Pinpoint the cell where the given text exists, returning its (x, y) midpoint coordinate. 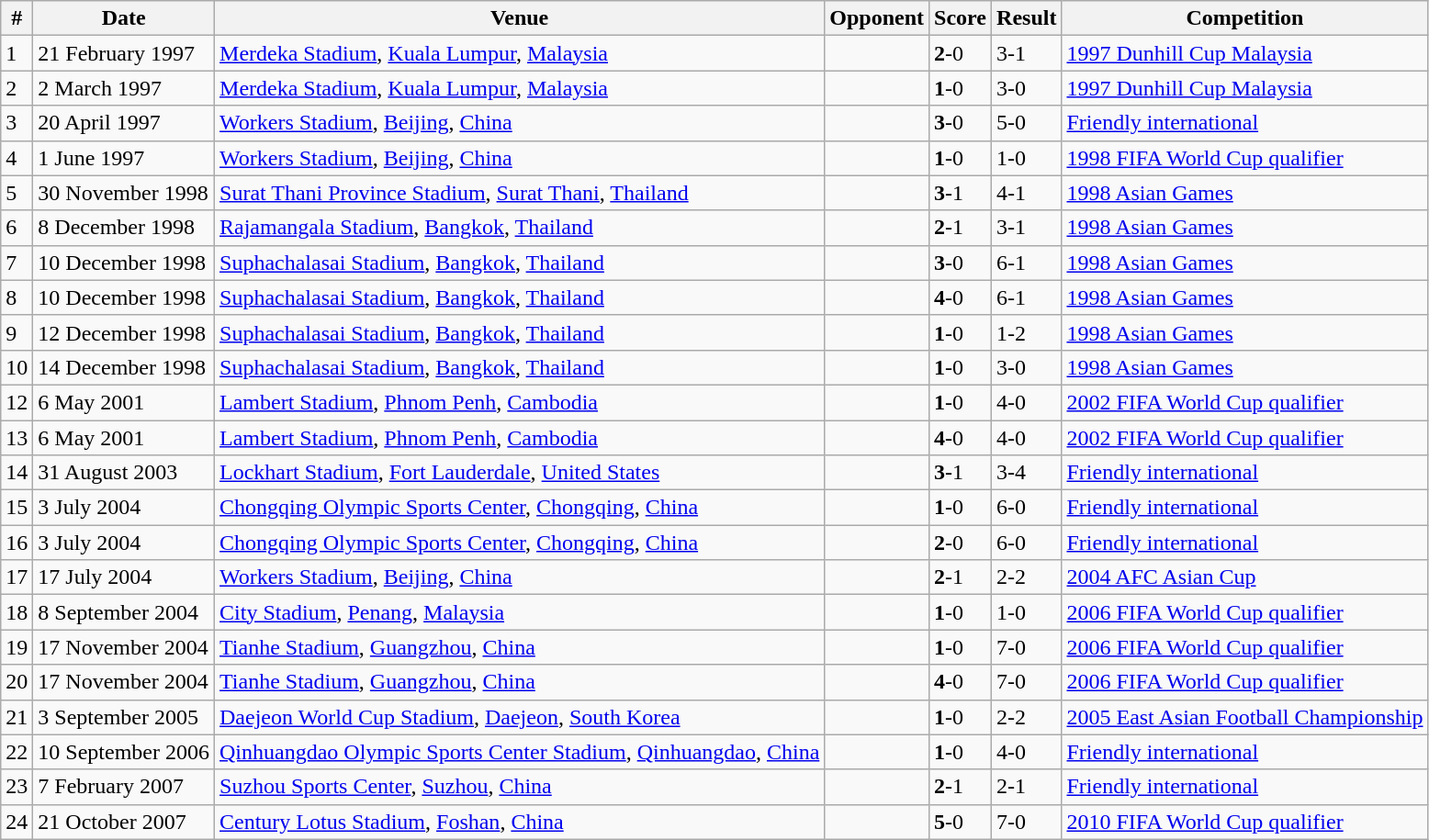
2 March 1997 (124, 88)
1998 FIFA World Cup qualifier (1245, 158)
Rajamangala Stadium, Bangkok, Thailand (520, 228)
Lockhart Stadium, Fort Lauderdale, United States (520, 473)
15 (17, 508)
12 December 1998 (124, 332)
1-2 (1027, 332)
16 (17, 543)
1 (17, 53)
21 (17, 717)
2004 AFC Asian Cup (1245, 577)
14 (17, 473)
Suzhou Sports Center, Suzhou, China (520, 787)
7 (17, 263)
4 (17, 158)
10 (17, 367)
Competition (1245, 18)
Daejeon World Cup Stadium, Daejeon, South Korea (520, 717)
8 December 1998 (124, 228)
30 November 1998 (124, 193)
22 (17, 752)
9 (17, 332)
3-4 (1027, 473)
2010 FIFA World Cup qualifier (1245, 822)
7 February 2007 (124, 787)
2 (17, 88)
17 (17, 577)
Result (1027, 18)
20 April 1997 (124, 123)
21 February 1997 (124, 53)
17 July 2004 (124, 577)
12 (17, 402)
8 (17, 297)
21 October 2007 (124, 822)
Qinhuangdao Olympic Sports Center Stadium, Qinhuangdao, China (520, 752)
Date (124, 18)
Century Lotus Stadium, Foshan, China (520, 822)
23 (17, 787)
4-1 (1027, 193)
Opponent (877, 18)
Venue (520, 18)
3 (17, 123)
City Stadium, Penang, Malaysia (520, 612)
# (17, 18)
2005 East Asian Football Championship (1245, 717)
5 (17, 193)
3 September 2005 (124, 717)
Surat Thani Province Stadium, Surat Thani, Thailand (520, 193)
13 (17, 438)
31 August 2003 (124, 473)
14 December 1998 (124, 367)
Score (961, 18)
24 (17, 822)
20 (17, 682)
6 (17, 228)
1 June 1997 (124, 158)
19 (17, 647)
8 September 2004 (124, 612)
18 (17, 612)
10 September 2006 (124, 752)
